Capture the cell that displays the provided text and extract its [x, y] central coordinate. 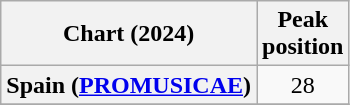
28 [303, 85]
Peak position [303, 34]
Spain (PROMUSICAE) [129, 85]
Chart (2024) [129, 34]
